Locate the cell with the specified text and output its (x, y) center coordinate. 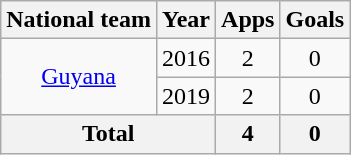
Year (186, 20)
Guyana (79, 77)
4 (248, 134)
Apps (248, 20)
2019 (186, 96)
Goals (315, 20)
Total (108, 134)
National team (79, 20)
2016 (186, 58)
